Return the [x, y] coordinate for the center point of the cell that contains the specified text.  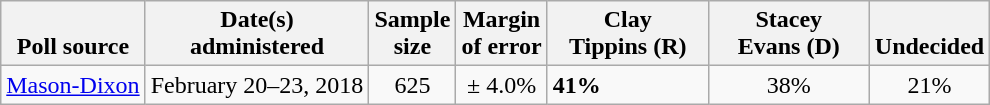
625 [412, 85]
Mason-Dixon [73, 85]
Undecided [929, 34]
41% [628, 85]
StaceyEvans (D) [788, 34]
Date(s)administered [257, 34]
February 20–23, 2018 [257, 85]
Marginof error [502, 34]
ClayTippins (R) [628, 34]
Samplesize [412, 34]
21% [929, 85]
38% [788, 85]
± 4.0% [502, 85]
Poll source [73, 34]
